Return the (X, Y) coordinate for the center point of the cell that contains the specified text.  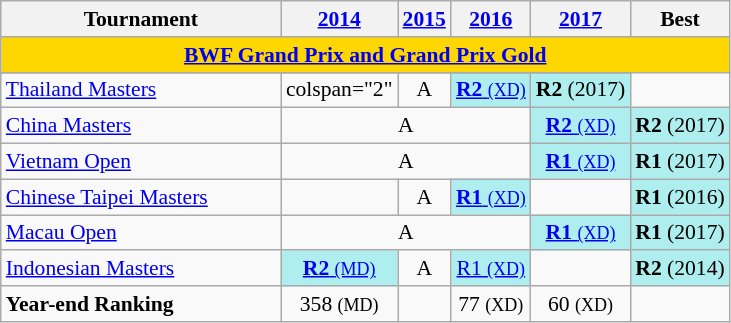
Macau Open (141, 233)
Best (680, 19)
China Masters (141, 126)
Chinese Taipei Masters (141, 197)
Indonesian Masters (141, 269)
77 (XD) (491, 304)
2015 (424, 19)
R2 (2014) (680, 269)
2016 (491, 19)
R1 (2016) (680, 197)
60 (XD) (580, 304)
Tournament (141, 19)
Vietnam Open (141, 162)
Thailand Masters (141, 90)
Year-end Ranking (141, 304)
2017 (580, 19)
colspan="2" (340, 90)
2014 (340, 19)
BWF Grand Prix and Grand Prix Gold (366, 55)
358 (MD) (340, 304)
R2 (MD) (340, 269)
